Extract the (X, Y) coordinate from the center of the cell holding the provided text.  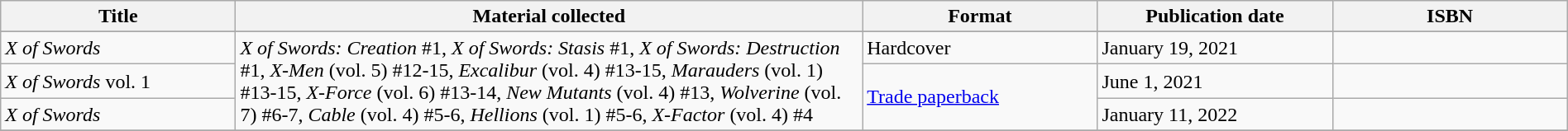
Title (118, 16)
Trade paperback (980, 97)
January 19, 2021 (1215, 48)
ISBN (1450, 16)
X of Swords vol. 1 (118, 81)
June 1, 2021 (1215, 81)
Publication date (1215, 16)
Hardcover (980, 48)
Format (980, 16)
January 11, 2022 (1215, 115)
Material collected (549, 16)
